Scan for the cell matching the given text and deliver its (x, y) coordinate at center. 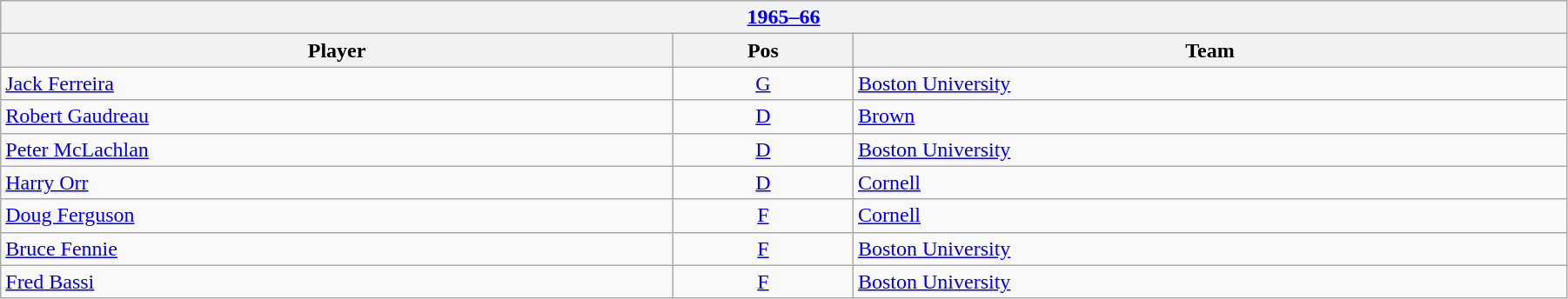
Jack Ferreira (338, 83)
Robert Gaudreau (338, 116)
Team (1210, 50)
Fred Bassi (338, 282)
G (762, 83)
Peter McLachlan (338, 149)
Bruce Fennie (338, 249)
Player (338, 50)
Pos (762, 50)
1965–66 (784, 17)
Brown (1210, 116)
Doug Ferguson (338, 216)
Harry Orr (338, 183)
